Pinpoint the cell where the given text exists, returning its [x, y] midpoint coordinate. 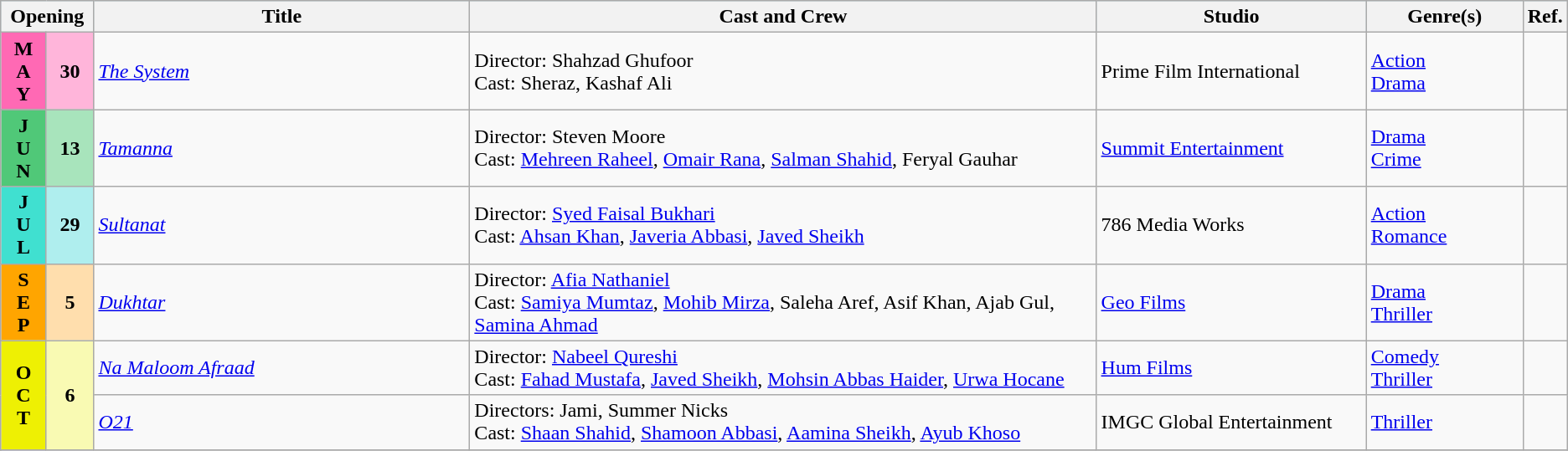
Director: Steven Moore Cast: Mehreen Raheel, Omair Rana, Salman Shahid, Feryal Gauhar [783, 148]
Action Drama [1444, 71]
MAY [23, 71]
IMGC Global Entertainment [1231, 422]
Drama Crime [1444, 148]
OCT [23, 395]
Thriller [1444, 422]
The System [281, 71]
Studio [1231, 17]
Hum Films [1231, 368]
Director: Nabeel Qureshi Cast: Fahad Mustafa, Javed Sheikh, Mohsin Abbas Haider, Urwa Hocane [783, 368]
Sultanat [281, 225]
Na Maloom Afraad [281, 368]
Summit Entertainment [1231, 148]
Prime Film International [1231, 71]
Drama Thriller [1444, 302]
Director: Shahzad Ghufoor Cast: Sheraz, Kashaf Ali [783, 71]
Action Romance [1444, 225]
SEP [23, 302]
JUL [23, 225]
Directors: Jami, Summer Nicks Cast: Shaan Shahid, Shamoon Abbasi, Aamina Sheikh, Ayub Khoso [783, 422]
30 [70, 71]
Director: Afia Nathaniel Cast: Samiya Mumtaz, Mohib Mirza, Saleha Aref, Asif Khan, Ajab Gul, Samina Ahmad [783, 302]
Director: Syed Faisal Bukhari Cast: Ahsan Khan, Javeria Abbasi, Javed Sheikh [783, 225]
Cast and Crew [783, 17]
786 Media Works [1231, 225]
29 [70, 225]
O21 [281, 422]
JUN [23, 148]
Opening [47, 17]
Title [281, 17]
13 [70, 148]
Dukhtar [281, 302]
6 [70, 395]
5 [70, 302]
Comedy Thriller [1444, 368]
Genre(s) [1444, 17]
Ref. [1545, 17]
Geo Films [1231, 302]
Tamanna [281, 148]
